Output the [X, Y] coordinate of the center of the cell containing the given text.  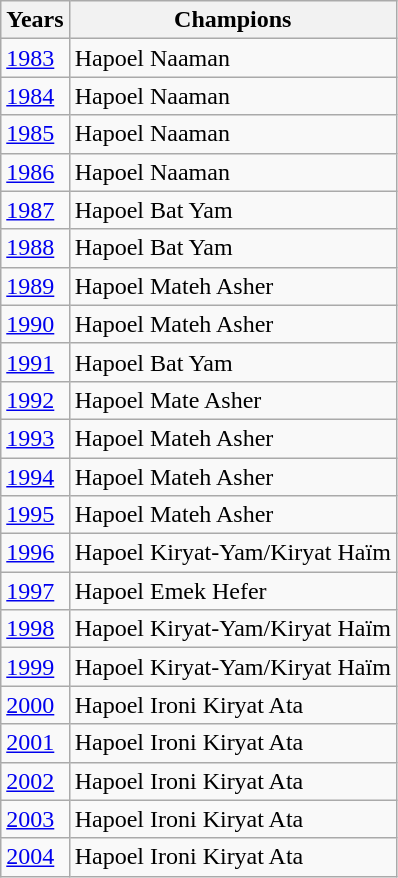
1987 [35, 210]
1983 [35, 58]
2002 [35, 781]
1992 [35, 400]
1988 [35, 248]
1989 [35, 286]
1990 [35, 324]
1991 [35, 362]
1995 [35, 515]
2004 [35, 857]
1998 [35, 629]
1994 [35, 477]
1986 [35, 172]
1985 [35, 134]
1996 [35, 553]
Champions [232, 20]
1993 [35, 438]
Hapoel Emek Hefer [232, 591]
Years [35, 20]
1997 [35, 591]
1999 [35, 667]
2003 [35, 819]
1984 [35, 96]
Hapoel Mate Asher [232, 400]
2000 [35, 705]
2001 [35, 743]
